Locate the cell with the specified text and output its [x, y] center coordinate. 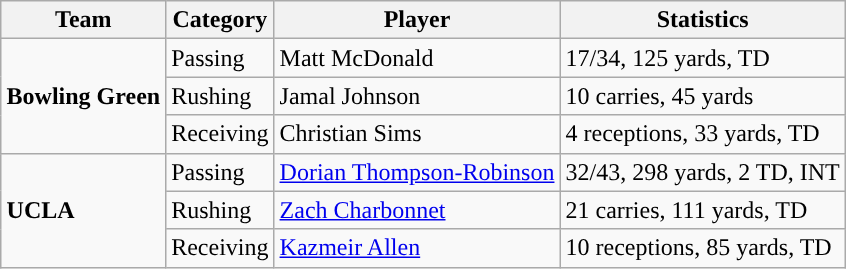
10 carries, 45 yards [702, 96]
Matt McDonald [417, 58]
Zach Charbonnet [417, 210]
32/43, 298 yards, 2 TD, INT [702, 172]
Bowling Green [84, 96]
Team [84, 20]
Jamal Johnson [417, 96]
17/34, 125 yards, TD [702, 58]
21 carries, 111 yards, TD [702, 210]
10 receptions, 85 yards, TD [702, 248]
Statistics [702, 20]
UCLA [84, 210]
Christian Sims [417, 134]
4 receptions, 33 yards, TD [702, 134]
Category [220, 20]
Player [417, 20]
Kazmeir Allen [417, 248]
Dorian Thompson-Robinson [417, 172]
